Determine the (X, Y) coordinate at the center of the cell enclosing the given text.  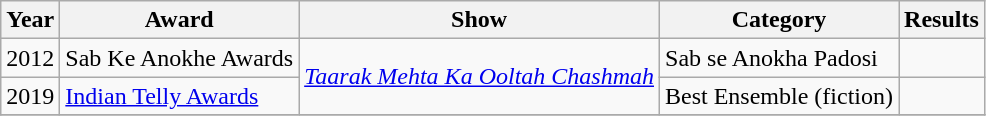
2019 (30, 96)
Results (942, 20)
Year (30, 20)
Category (780, 20)
Indian Telly Awards (180, 96)
Award (180, 20)
2012 (30, 58)
Show (480, 20)
Sab se Anokha Padosi (780, 58)
Best Ensemble (fiction) (780, 96)
Sab Ke Anokhe Awards (180, 58)
Taarak Mehta Ka Ooltah Chashmah (480, 77)
